Pinpoint the cell where the given text exists, returning its (X, Y) midpoint coordinate. 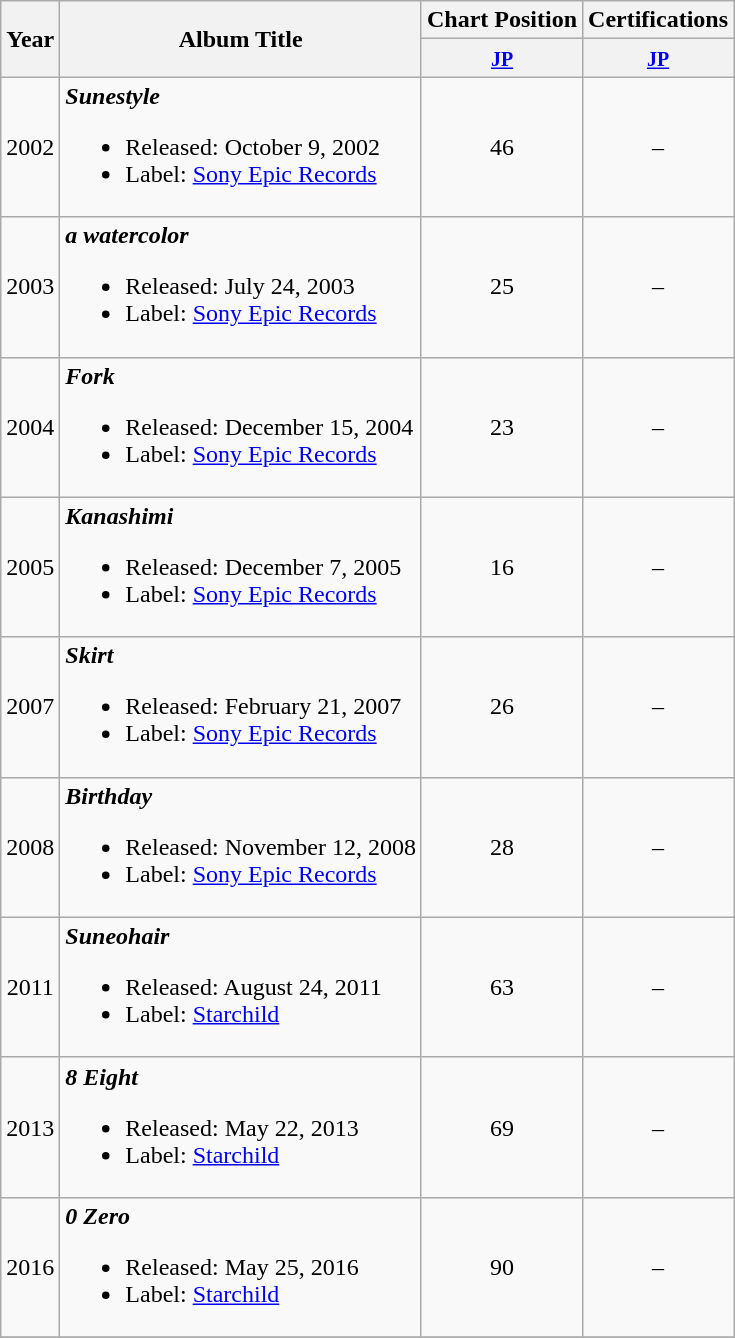
Album Title (241, 39)
2011 (30, 987)
2013 (30, 1127)
SunestyleReleased: October 9, 2002Label: Sony Epic Records (241, 147)
Suneohair Released: August 24, 2011Label: Starchild (241, 987)
25 (502, 287)
Certifications (658, 20)
2016 (30, 1267)
28 (502, 847)
46 (502, 147)
23 (502, 427)
63 (502, 987)
69 (502, 1127)
26 (502, 707)
0 ZeroReleased: May 25, 2016Label: Starchild (241, 1267)
8 Eight Released: May 22, 2013Label: Starchild (241, 1127)
Year (30, 39)
2005 (30, 567)
a watercolorReleased: July 24, 2003Label: Sony Epic Records (241, 287)
BirthdayReleased: November 12, 2008Label: Sony Epic Records (241, 847)
SkirtReleased: February 21, 2007Label: Sony Epic Records (241, 707)
2008 (30, 847)
2003 (30, 287)
2002 (30, 147)
Chart Position (502, 20)
KanashimiReleased: December 7, 2005Label: Sony Epic Records (241, 567)
16 (502, 567)
90 (502, 1267)
2007 (30, 707)
ForkReleased: December 15, 2004Label: Sony Epic Records (241, 427)
2004 (30, 427)
